Identify which cell holds the provided text, then report its [x, y] central coordinate. 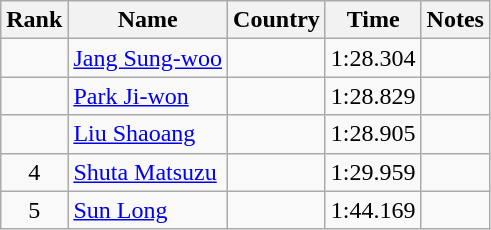
Shuta Matsuzu [148, 172]
1:29.959 [373, 172]
Liu Shaoang [148, 134]
4 [34, 172]
Time [373, 20]
1:28.829 [373, 96]
5 [34, 210]
Name [148, 20]
1:44.169 [373, 210]
Rank [34, 20]
1:28.905 [373, 134]
Sun Long [148, 210]
Notes [455, 20]
1:28.304 [373, 58]
Country [277, 20]
Park Ji-won [148, 96]
Jang Sung-woo [148, 58]
